Capture the cell that displays the provided text and extract its (x, y) central coordinate. 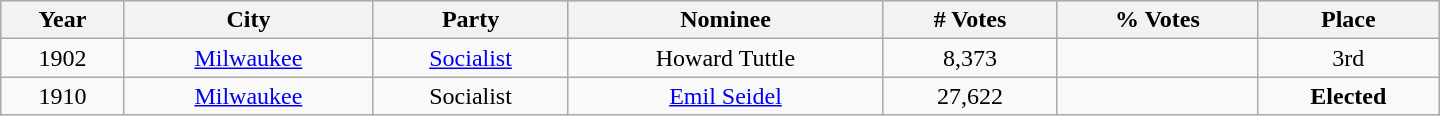
Howard Tuttle (725, 58)
8,373 (970, 58)
3rd (1348, 58)
27,622 (970, 96)
Nominee (725, 20)
City (248, 20)
% Votes (1157, 20)
Elected (1348, 96)
1902 (62, 58)
Emil Seidel (725, 96)
1910 (62, 96)
# Votes (970, 20)
Party (471, 20)
Year (62, 20)
Place (1348, 20)
